Search for the cell housing the specified text and yield its (x, y) center coordinate. 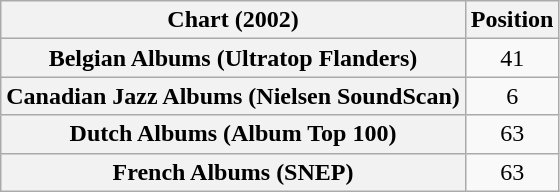
French Albums (SNEP) (234, 172)
Dutch Albums (Album Top 100) (234, 134)
41 (512, 58)
Belgian Albums (Ultratop Flanders) (234, 58)
Position (512, 20)
6 (512, 96)
Canadian Jazz Albums (Nielsen SoundScan) (234, 96)
Chart (2002) (234, 20)
